Locate the cell with the specified text and output its (x, y) center coordinate. 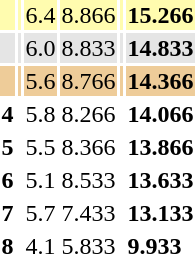
14.833 (160, 48)
5.8 (40, 114)
5.5 (40, 147)
8.866 (88, 15)
5 (8, 147)
14.066 (160, 114)
13.133 (160, 213)
13.866 (160, 147)
8.366 (88, 147)
5.7 (40, 213)
5.1 (40, 180)
4 (8, 114)
13.633 (160, 180)
8.766 (88, 81)
6.0 (40, 48)
8.266 (88, 114)
6 (8, 180)
7 (8, 213)
7.433 (88, 213)
6.4 (40, 15)
15.266 (160, 15)
5.6 (40, 81)
14.366 (160, 81)
8.533 (88, 180)
8.833 (88, 48)
